Capture the cell that displays the provided text and extract its [X, Y] central coordinate. 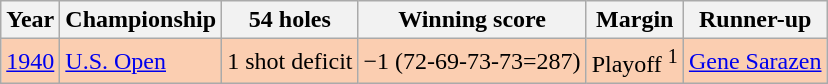
Championship [141, 20]
Margin [634, 20]
Runner-up [755, 20]
U.S. Open [141, 62]
Winning score [472, 20]
Playoff 1 [634, 62]
54 holes [290, 20]
Year [30, 20]
Gene Sarazen [755, 62]
1940 [30, 62]
−1 (72-69-73-73=287) [472, 62]
1 shot deficit [290, 62]
